From the cell containing the given text, extract its center point as [X, Y] coordinate. 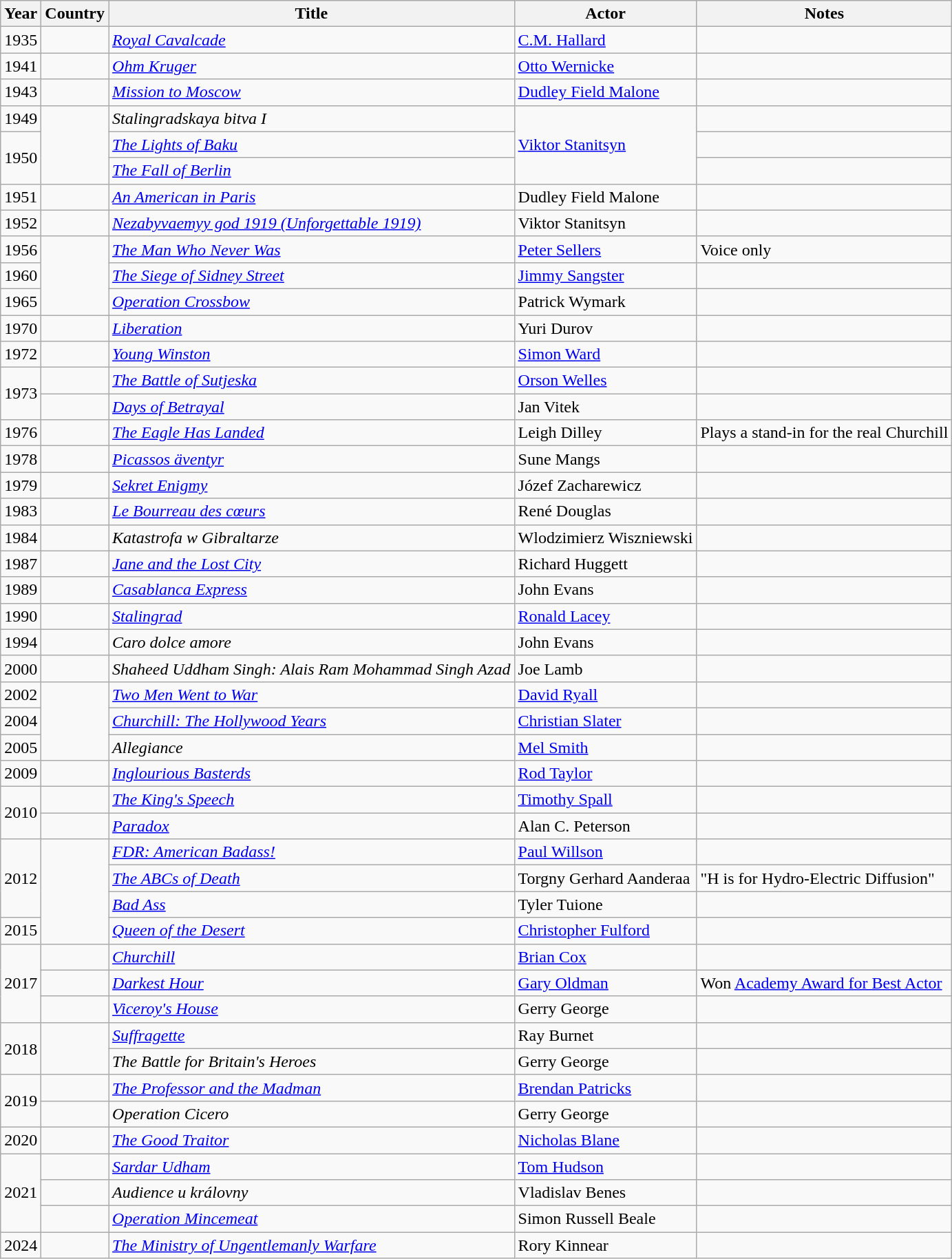
Torgny Gerhard Aanderaa [606, 878]
Suffragette [311, 1035]
Rory Kinnear [606, 1245]
Stalingrad [311, 616]
1943 [21, 92]
Bad Ass [311, 904]
1949 [21, 118]
Operation Crossbow [311, 301]
David Ryall [606, 695]
1965 [21, 301]
1978 [21, 459]
2021 [21, 1193]
Mel Smith [606, 747]
Operation Mincemeat [311, 1219]
Young Winston [311, 355]
The King's Speech [311, 800]
The Siege of Sidney Street [311, 275]
Tyler Tuione [606, 904]
Christopher Fulford [606, 931]
Vladislav Benes [606, 1193]
2017 [21, 983]
Patrick Wymark [606, 301]
Brendan Patricks [606, 1088]
2002 [21, 695]
Audience u královny [311, 1193]
Darkest Hour [311, 983]
2024 [21, 1245]
Paul Willson [606, 852]
Le Bourreau des cœurs [311, 511]
René Douglas [606, 511]
Sekret Enigmy [311, 485]
FDR: American Badass! [311, 852]
Allegiance [311, 747]
1994 [21, 642]
The Man Who Never Was [311, 249]
Tom Hudson [606, 1167]
Inglourious Basterds [311, 774]
Ohm Kruger [311, 66]
Peter Sellers [606, 249]
Ray Burnet [606, 1035]
Plays a stand-in for the real Churchill [825, 433]
1941 [21, 66]
1960 [21, 275]
Jan Vitek [606, 407]
Country [75, 14]
Viceroy's House [311, 1009]
Days of Betrayal [311, 407]
Stalingradskaya bitva I [311, 118]
"H is for Hydro-Electric Diffusion" [825, 878]
Rod Taylor [606, 774]
1989 [21, 590]
The Ministry of Ungentlemanly Warfare [311, 1245]
Otto Wernicke [606, 66]
Nicholas Blane [606, 1140]
Yuri Durov [606, 328]
1952 [21, 223]
2012 [21, 878]
1979 [21, 485]
Józef Zacharewicz [606, 485]
The Battle of Sutjeska [311, 381]
2010 [21, 813]
Year [21, 14]
Katastrofa w Gibraltarze [311, 538]
Sardar Udham [311, 1167]
1987 [21, 564]
2020 [21, 1140]
Paradox [311, 826]
1970 [21, 328]
Simon Ward [606, 355]
The ABCs of Death [311, 878]
1950 [21, 158]
Churchill [311, 957]
Gary Oldman [606, 983]
1951 [21, 197]
Richard Huggett [606, 564]
2000 [21, 668]
The Fall of Berlin [311, 171]
1976 [21, 433]
Shaheed Uddham Singh: Alais Ram Mohammad Singh Azad [311, 668]
Simon Russell Beale [606, 1219]
Royal Cavalcade [311, 40]
2019 [21, 1101]
2018 [21, 1048]
Won Academy Award for Best Actor [825, 983]
1956 [21, 249]
Orson Welles [606, 381]
Two Men Went to War [311, 695]
1990 [21, 616]
Christian Slater [606, 721]
Picassos äventyr [311, 459]
The Good Traitor [311, 1140]
Timothy Spall [606, 800]
1984 [21, 538]
1983 [21, 511]
Queen of the Desert [311, 931]
C.M. Hallard [606, 40]
Mission to Moscow [311, 92]
Notes [825, 14]
Sune Mangs [606, 459]
Ronald Lacey [606, 616]
The Eagle Has Landed [311, 433]
Wlodzimierz Wiszniewski [606, 538]
1935 [21, 40]
Title [311, 14]
2015 [21, 931]
1972 [21, 355]
Voice only [825, 249]
Caro dolce amore [311, 642]
2009 [21, 774]
Liberation [311, 328]
The Lights of Baku [311, 145]
Joe Lamb [606, 668]
Brian Cox [606, 957]
Casablanca Express [311, 590]
2005 [21, 747]
1973 [21, 394]
2004 [21, 721]
An American in Paris [311, 197]
Actor [606, 14]
Alan C. Peterson [606, 826]
Churchill: The Hollywood Years [311, 721]
Leigh Dilley [606, 433]
Jane and the Lost City [311, 564]
Operation Cicero [311, 1114]
Jimmy Sangster [606, 275]
The Battle for Britain's Heroes [311, 1061]
The Professor and the Madman [311, 1088]
Nezabyvaemyy god 1919 (Unforgettable 1919) [311, 223]
